Scan for the cell matching the given text and deliver its (X, Y) coordinate at center. 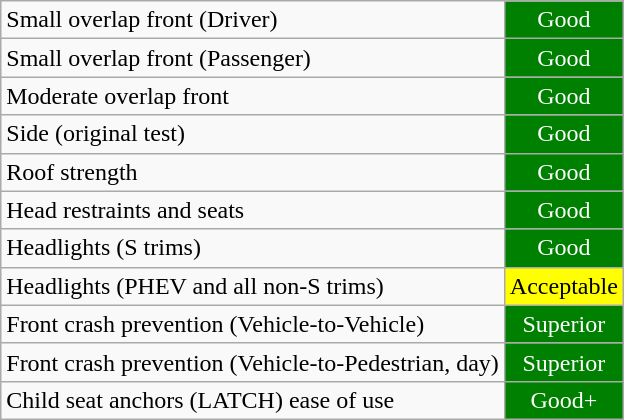
Headlights (PHEV and all non-S trims) (253, 286)
Moderate overlap front (253, 96)
Roof strength (253, 172)
Front crash prevention (Vehicle-to-Vehicle) (253, 324)
Acceptable (564, 286)
Front crash prevention (Vehicle-to-Pedestrian, day) (253, 362)
Headlights (S trims) (253, 248)
Head restraints and seats (253, 210)
Good+ (564, 400)
Child seat anchors (LATCH) ease of use (253, 400)
Small overlap front (Passenger) (253, 58)
Side (original test) (253, 134)
Small overlap front (Driver) (253, 20)
